Search for the cell housing the specified text and yield its (X, Y) center coordinate. 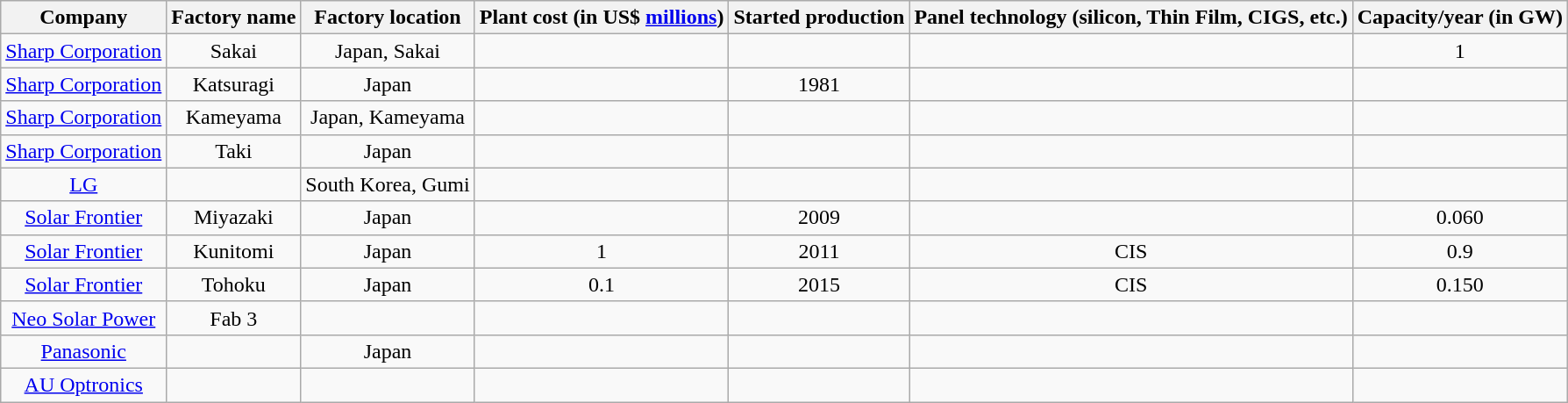
Sakai (233, 51)
Kameyama (233, 118)
AU Optronics (84, 385)
LG (84, 184)
1981 (819, 84)
Katsuragi (233, 84)
Kunitomi (233, 251)
Factory location (388, 18)
Japan, Sakai (388, 51)
Panel technology (silicon, Thin Film, CIGS, etc.) (1131, 18)
Capacity/year (in GW) (1459, 18)
2009 (819, 218)
2015 (819, 284)
0.150 (1459, 284)
Fab 3 (233, 318)
Factory name (233, 18)
Neo Solar Power (84, 318)
South Korea, Gumi (388, 184)
Miyazaki (233, 218)
2011 (819, 251)
Started production (819, 18)
Tohoku (233, 284)
0.060 (1459, 218)
0.9 (1459, 251)
Panasonic (84, 351)
Japan, Kameyama (388, 118)
Company (84, 18)
Taki (233, 151)
0.1 (602, 284)
Plant cost (in US$ millions) (602, 18)
